Search for the cell housing the specified text and yield its [X, Y] center coordinate. 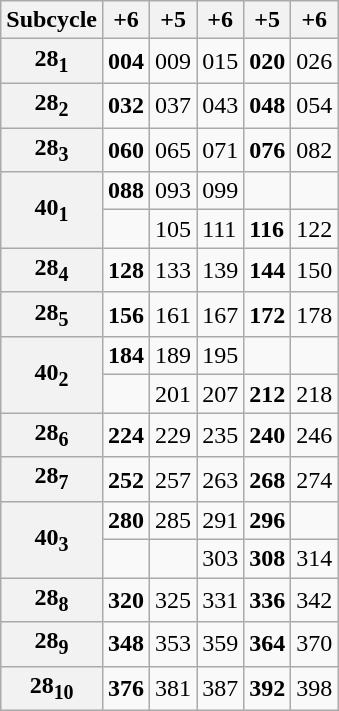
128 [126, 270]
144 [268, 270]
291 [220, 520]
288 [52, 600]
004 [126, 61]
289 [52, 644]
283 [52, 150]
303 [220, 559]
133 [174, 270]
403 [52, 539]
150 [314, 270]
207 [220, 394]
353 [174, 644]
071 [220, 150]
314 [314, 559]
009 [174, 61]
402 [52, 375]
037 [174, 105]
082 [314, 150]
026 [314, 61]
392 [268, 688]
296 [268, 520]
195 [220, 356]
229 [174, 435]
189 [174, 356]
167 [220, 314]
252 [126, 479]
268 [268, 479]
076 [268, 150]
093 [174, 191]
381 [174, 688]
320 [126, 600]
048 [268, 105]
Subcycle [52, 20]
116 [268, 229]
263 [220, 479]
398 [314, 688]
287 [52, 479]
331 [220, 600]
224 [126, 435]
376 [126, 688]
218 [314, 394]
342 [314, 600]
043 [220, 105]
325 [174, 600]
178 [314, 314]
286 [52, 435]
2810 [52, 688]
284 [52, 270]
370 [314, 644]
257 [174, 479]
172 [268, 314]
281 [52, 61]
020 [268, 61]
274 [314, 479]
111 [220, 229]
201 [174, 394]
246 [314, 435]
161 [174, 314]
240 [268, 435]
336 [268, 600]
280 [126, 520]
015 [220, 61]
235 [220, 435]
308 [268, 559]
099 [220, 191]
065 [174, 150]
212 [268, 394]
184 [126, 356]
359 [220, 644]
105 [174, 229]
060 [126, 150]
282 [52, 105]
032 [126, 105]
348 [126, 644]
401 [52, 210]
364 [268, 644]
139 [220, 270]
156 [126, 314]
088 [126, 191]
054 [314, 105]
122 [314, 229]
387 [220, 688]
